Return the (x, y) coordinate for the center point of the cell that contains the specified text.  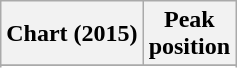
Peakposition (189, 34)
Chart (2015) (72, 34)
